Determine the [X, Y] coordinate at the center of the cell enclosing the given text.  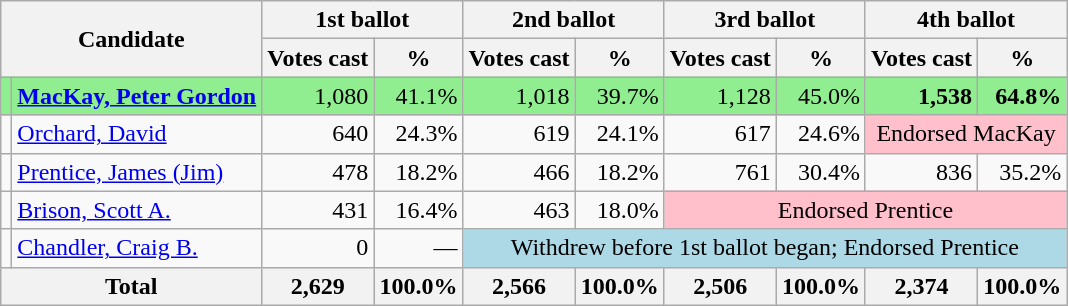
0 [318, 248]
2,629 [318, 286]
Chandler, Craig B. [137, 248]
Prentice, James (Jim) [137, 172]
1,080 [318, 96]
617 [720, 134]
24.3% [418, 134]
24.6% [820, 134]
2,374 [921, 286]
Endorsed MacKay [966, 134]
Withdrew before 1st ballot began; Endorsed Prentice [765, 248]
24.1% [620, 134]
478 [318, 172]
1,128 [720, 96]
463 [519, 210]
1st ballot [362, 20]
4th ballot [966, 20]
1,538 [921, 96]
MacKay, Peter Gordon [137, 96]
640 [318, 134]
431 [318, 210]
— [418, 248]
Total [132, 286]
Candidate [132, 39]
Brison, Scott A. [137, 210]
836 [921, 172]
2nd ballot [564, 20]
Orchard, David [137, 134]
1,018 [519, 96]
45.0% [820, 96]
16.4% [418, 210]
3rd ballot [764, 20]
761 [720, 172]
Endorsed Prentice [865, 210]
35.2% [1022, 172]
41.1% [418, 96]
466 [519, 172]
30.4% [820, 172]
2,566 [519, 286]
39.7% [620, 96]
619 [519, 134]
2,506 [720, 286]
64.8% [1022, 96]
18.0% [620, 210]
